Find where the given text appears and provide that cell's center as (x, y) coordinate. 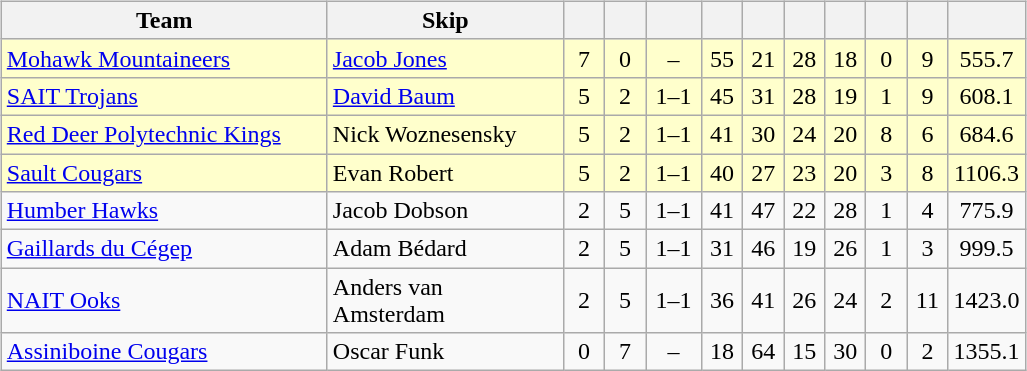
555.7 (986, 58)
23 (804, 173)
Jacob Jones (445, 58)
47 (764, 211)
Team (164, 20)
1355.1 (986, 352)
Skip (445, 20)
22 (804, 211)
Assiniboine Cougars (164, 352)
Adam Bédard (445, 249)
775.9 (986, 211)
Oscar Funk (445, 352)
684.6 (986, 134)
55 (722, 58)
SAIT Trojans (164, 96)
Jacob Dobson (445, 211)
Humber Hawks (164, 211)
1106.3 (986, 173)
Anders van Amsterdam (445, 300)
64 (764, 352)
21 (764, 58)
45 (722, 96)
27 (764, 173)
Evan Robert (445, 173)
608.1 (986, 96)
46 (764, 249)
Red Deer Polytechnic Kings (164, 134)
1423.0 (986, 300)
Nick Woznesensky (445, 134)
Sault Cougars (164, 173)
Gaillards du Cégep (164, 249)
999.5 (986, 249)
4 (928, 211)
NAIT Ooks (164, 300)
36 (722, 300)
6 (928, 134)
11 (928, 300)
David Baum (445, 96)
Mohawk Mountaineers (164, 58)
40 (722, 173)
15 (804, 352)
